Determine the (x, y) coordinate at the center of the cell enclosing the given text.  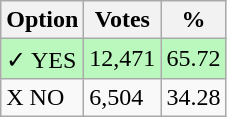
6,504 (122, 97)
% (194, 20)
✓ YES (42, 59)
X NO (42, 97)
12,471 (122, 59)
Votes (122, 20)
34.28 (194, 97)
Option (42, 20)
65.72 (194, 59)
